Find where the given text appears and provide that cell's center as [x, y] coordinate. 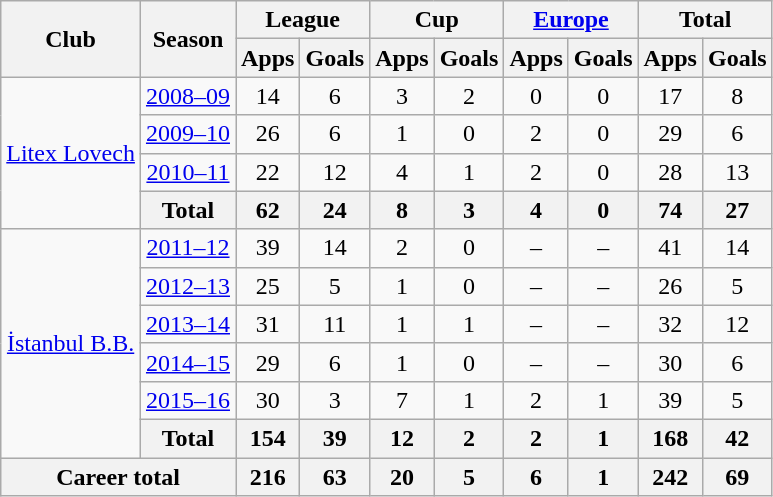
74 [670, 210]
154 [268, 438]
168 [670, 438]
28 [670, 172]
42 [737, 438]
31 [268, 324]
Career total [118, 477]
2010–11 [188, 172]
25 [268, 286]
7 [402, 400]
62 [268, 210]
11 [335, 324]
17 [670, 96]
İstanbul B.B. [71, 343]
216 [268, 477]
2009–10 [188, 134]
32 [670, 324]
2015–16 [188, 400]
Litex Lovech [71, 153]
69 [737, 477]
22 [268, 172]
27 [737, 210]
13 [737, 172]
242 [670, 477]
24 [335, 210]
63 [335, 477]
Europe [571, 20]
Season [188, 39]
20 [402, 477]
2008–09 [188, 96]
Cup [437, 20]
2012–13 [188, 286]
41 [670, 248]
2013–14 [188, 324]
2011–12 [188, 248]
2014–15 [188, 362]
League [303, 20]
Club [71, 39]
